For the text-containing cell, return its midpoint in (x, y) coordinate format. 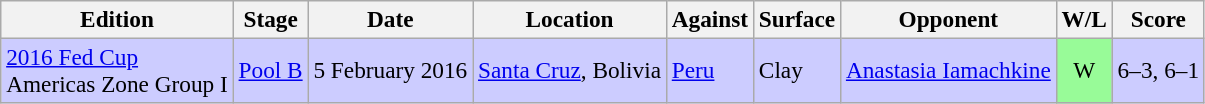
Location (570, 19)
6–3, 6–1 (1158, 70)
Stage (270, 19)
Clay (796, 70)
W/L (1084, 19)
Peru (710, 70)
Against (710, 19)
W (1084, 70)
2016 Fed Cup Americas Zone Group I (117, 70)
Pool B (270, 70)
Opponent (949, 19)
5 February 2016 (390, 70)
Santa Cruz, Bolivia (570, 70)
Surface (796, 19)
Edition (117, 19)
Anastasia Iamachkine (949, 70)
Score (1158, 19)
Date (390, 19)
